Extract the (x, y) coordinate from the center of the cell holding the provided text.  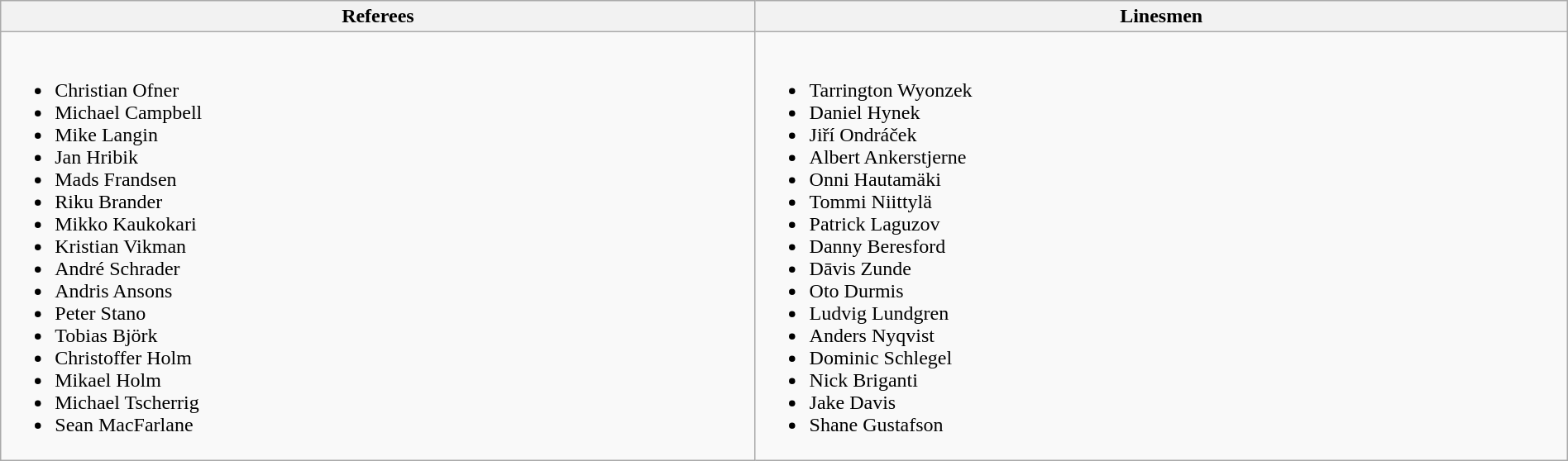
Referees (378, 17)
Linesmen (1161, 17)
